Extract the (X, Y) coordinate from the center of the cell holding the provided text.  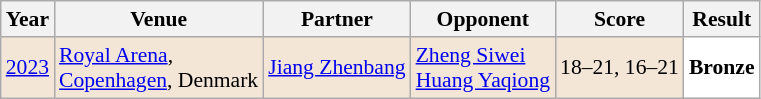
Bronze (722, 68)
Venue (158, 19)
Zheng Siwei Huang Yaqiong (483, 68)
Opponent (483, 19)
Partner (336, 19)
18–21, 16–21 (620, 68)
Jiang Zhenbang (336, 68)
Royal Arena,Copenhagen, Denmark (158, 68)
Result (722, 19)
Year (28, 19)
Score (620, 19)
2023 (28, 68)
